Determine the [X, Y] coordinate at the center of the cell enclosing the given text.  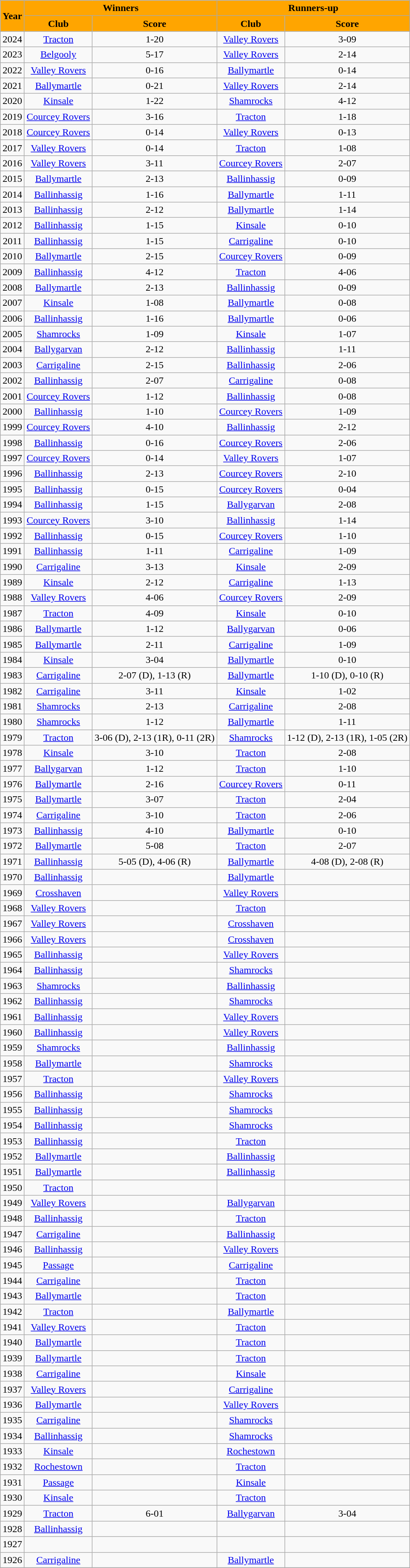
1980 [12, 722]
5-08 [154, 846]
3-09 [347, 39]
1959 [12, 1048]
1991 [12, 551]
2-16 [154, 784]
Runners-up [313, 8]
2023 [12, 55]
1998 [12, 442]
1934 [12, 1435]
1957 [12, 1079]
1950 [12, 1188]
1953 [12, 1141]
2021 [12, 86]
5-17 [154, 55]
2001 [12, 396]
2015 [12, 179]
1981 [12, 707]
1985 [12, 644]
1975 [12, 799]
2012 [12, 225]
2017 [12, 148]
1952 [12, 1156]
2007 [12, 303]
1970 [12, 877]
1974 [12, 815]
2019 [12, 117]
2011 [12, 241]
1949 [12, 1203]
2006 [12, 318]
2016 [12, 163]
2000 [12, 411]
1983 [12, 675]
1941 [12, 1327]
1962 [12, 1001]
Belgooly [58, 55]
Winners [121, 8]
1936 [12, 1405]
1987 [12, 613]
3-16 [154, 117]
1960 [12, 1032]
1-18 [347, 117]
1956 [12, 1094]
6-01 [154, 1513]
1961 [12, 1017]
4-09 [154, 613]
Year [12, 16]
1940 [12, 1343]
1994 [12, 505]
3-13 [154, 567]
1-12 (D), 2-13 (1R), 1-05 (2R) [347, 738]
1948 [12, 1219]
0-13 [347, 132]
1955 [12, 1110]
1967 [12, 923]
1972 [12, 846]
1932 [12, 1467]
1942 [12, 1312]
2013 [12, 210]
3-06 (D), 2-13 (1R), 0-11 (2R) [154, 738]
1978 [12, 753]
1979 [12, 738]
2-07 (D), 1-13 (R) [154, 675]
1971 [12, 861]
3-07 [154, 799]
2024 [12, 39]
1-02 [347, 691]
2014 [12, 194]
1938 [12, 1374]
1958 [12, 1063]
2010 [12, 256]
1968 [12, 908]
1966 [12, 939]
4-08 (D), 2-08 (R) [347, 861]
1951 [12, 1172]
2009 [12, 272]
1988 [12, 598]
2004 [12, 349]
1993 [12, 520]
1976 [12, 784]
1977 [12, 769]
2020 [12, 101]
1992 [12, 536]
1929 [12, 1513]
1990 [12, 567]
2022 [12, 70]
1964 [12, 970]
1963 [12, 986]
1973 [12, 830]
1954 [12, 1125]
2003 [12, 365]
1937 [12, 1389]
1-22 [154, 101]
1999 [12, 427]
2005 [12, 334]
1933 [12, 1451]
2018 [12, 132]
2002 [12, 380]
1944 [12, 1281]
1930 [12, 1498]
2008 [12, 287]
1-20 [154, 39]
1931 [12, 1482]
1927 [12, 1544]
1946 [12, 1250]
2-11 [154, 644]
2-10 [347, 474]
1-10 (D), 0-10 (R) [347, 675]
1943 [12, 1296]
1982 [12, 691]
5-05 (D), 4-06 (R) [154, 861]
1928 [12, 1529]
1989 [12, 582]
1945 [12, 1265]
1-13 [347, 582]
1965 [12, 955]
1926 [12, 1560]
0-21 [154, 86]
1995 [12, 489]
0-11 [347, 784]
1996 [12, 474]
0-04 [347, 489]
1997 [12, 458]
2-04 [347, 799]
1939 [12, 1358]
1986 [12, 629]
1984 [12, 660]
1947 [12, 1234]
1935 [12, 1420]
1969 [12, 892]
